Return [x, y] of the center of cell containing provided text 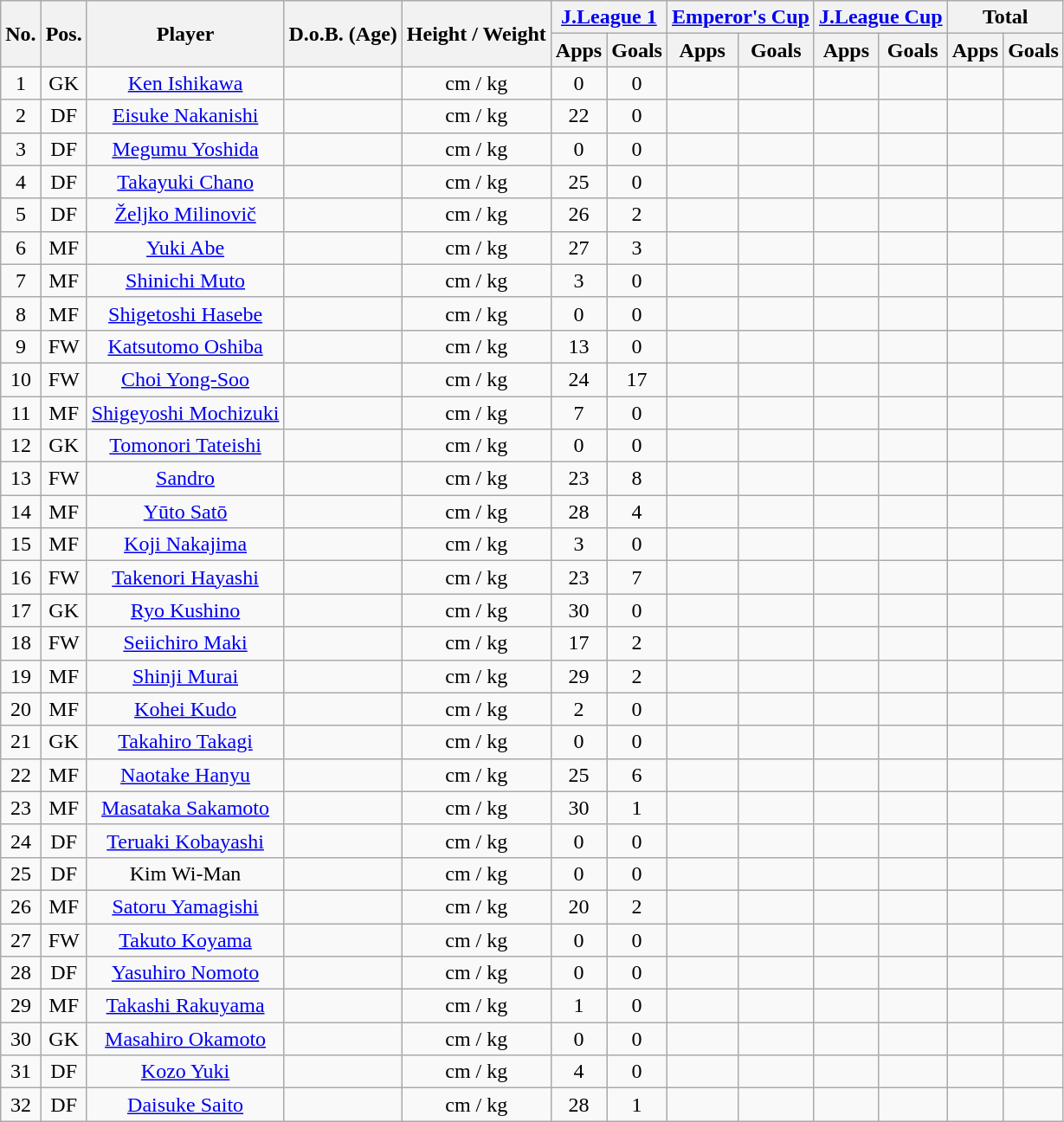
Takenori Hayashi [185, 577]
19 [21, 676]
Koji Nakajima [185, 545]
Emperor's Cup [740, 17]
Masataka Sakamoto [185, 808]
5 [21, 215]
Total [1005, 17]
18 [21, 643]
32 [21, 1105]
Choi Yong-Soo [185, 379]
Daisuke Saito [185, 1105]
31 [21, 1072]
Shigetoshi Hasebe [185, 313]
15 [21, 545]
Masahiro Okamoto [185, 1039]
Naotake Hanyu [185, 775]
Takahiro Takagi [185, 742]
Satoru Yamagishi [185, 906]
Yūto Satō [185, 512]
No. [21, 34]
Teruaki Kobayashi [185, 841]
Height / Weight [476, 34]
Ken Ishikawa [185, 83]
Takashi Rakuyama [185, 1006]
Seiichiro Maki [185, 643]
Megumu Yoshida [185, 149]
Shigeyoshi Mochizuki [185, 413]
Sandro [185, 479]
Shinichi Muto [185, 280]
Kozo Yuki [185, 1072]
Ryo Kushino [185, 610]
11 [21, 413]
9 [21, 346]
Željko Milinovič [185, 215]
J.League Cup [880, 17]
Yasuhiro Nomoto [185, 973]
21 [21, 742]
Katsutomo Oshiba [185, 346]
Takuto Koyama [185, 939]
Kim Wi-Man [185, 874]
Shinji Murai [185, 676]
Pos. [64, 34]
16 [21, 577]
J.League 1 [609, 17]
Yuki Abe [185, 248]
D.o.B. (Age) [343, 34]
Eisuke Nakanishi [185, 116]
Kohei Kudo [185, 709]
10 [21, 379]
14 [21, 512]
Tomonori Tateishi [185, 446]
Takayuki Chano [185, 182]
12 [21, 446]
Player [185, 34]
